Detect which cell encompasses the target text, then output its (X, Y) center coordinate. 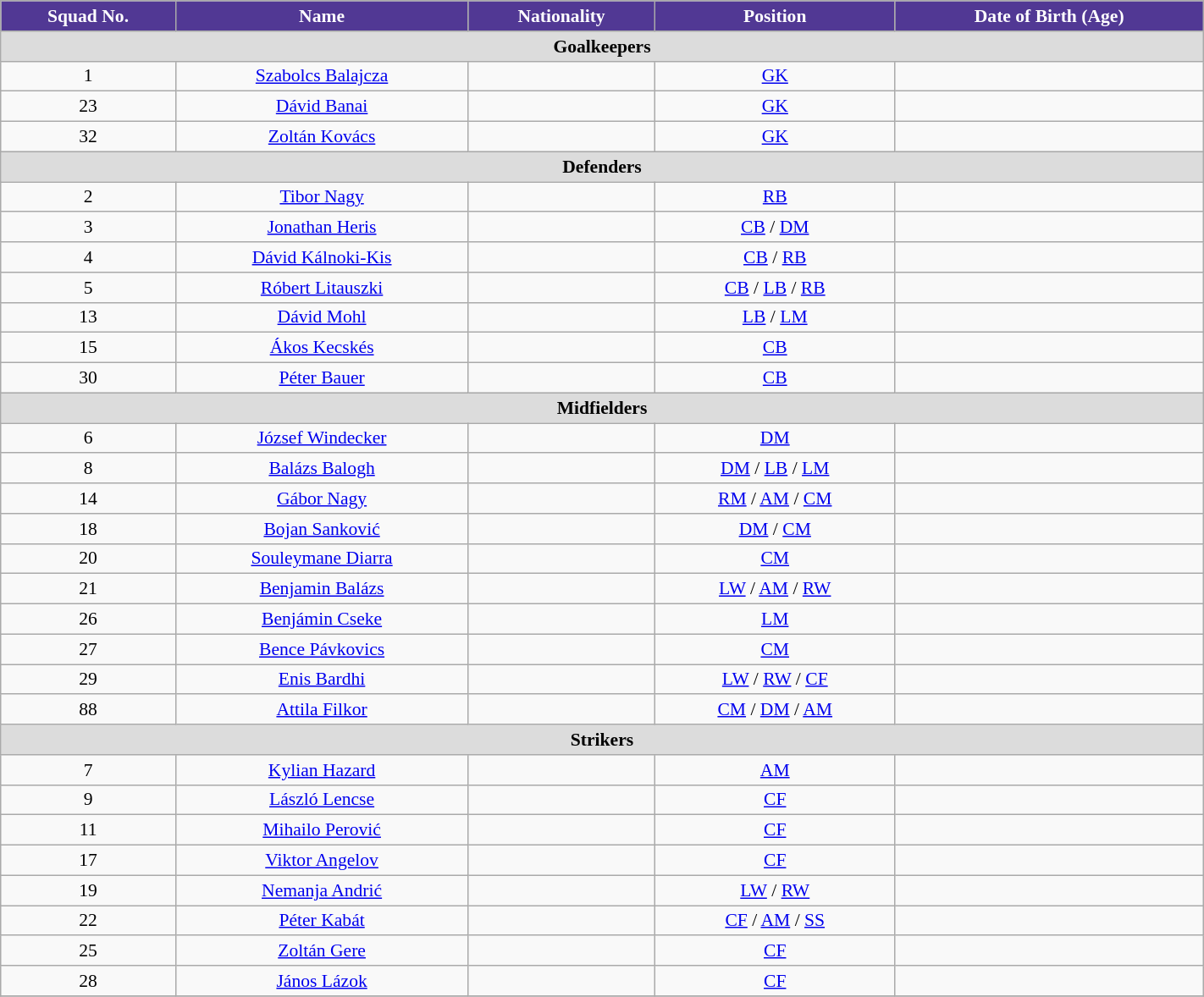
Dávid Kálnoki-Kis (322, 257)
20 (88, 559)
DM (775, 438)
LB / LM (775, 317)
AM (775, 770)
LW / RW (775, 890)
CB / DM (775, 228)
3 (88, 228)
Péter Bauer (322, 378)
4 (88, 257)
Position (775, 16)
CF / AM / SS (775, 921)
8 (88, 469)
7 (88, 770)
23 (88, 107)
21 (88, 589)
DM / LB / LM (775, 469)
19 (88, 890)
CB / LB / RB (775, 288)
Benjamin Balázs (322, 589)
27 (88, 649)
Róbert Litauszki (322, 288)
Bojan Sanković (322, 529)
RM / AM / CM (775, 499)
9 (88, 800)
32 (88, 137)
25 (88, 951)
Zoltán Gere (322, 951)
Defenders (602, 167)
17 (88, 861)
Squad No. (88, 16)
József Windecker (322, 438)
Gábor Nagy (322, 499)
Viktor Angelov (322, 861)
Nemanja Andrić (322, 890)
18 (88, 529)
LW / AM / RW (775, 589)
11 (88, 830)
29 (88, 680)
RB (775, 197)
Ákos Kecskés (322, 348)
Date of Birth (Age) (1049, 16)
Zoltán Kovács (322, 137)
Nationality (562, 16)
Dávid Mohl (322, 317)
5 (88, 288)
6 (88, 438)
Attila Filkor (322, 710)
Szabolcs Balajcza (322, 76)
Benjámin Cseke (322, 620)
Strikers (602, 740)
János Lázok (322, 981)
László Lencse (322, 800)
CM / DM / AM (775, 710)
Enis Bardhi (322, 680)
Péter Kabát (322, 921)
Dávid Banai (322, 107)
14 (88, 499)
Midfielders (602, 408)
28 (88, 981)
Balázs Balogh (322, 469)
LM (775, 620)
22 (88, 921)
30 (88, 378)
Mihailo Perović (322, 830)
13 (88, 317)
15 (88, 348)
88 (88, 710)
Tibor Nagy (322, 197)
LW / RW / CF (775, 680)
Bence Pávkovics (322, 649)
2 (88, 197)
CB / RB (775, 257)
Kylian Hazard (322, 770)
Souleymane Diarra (322, 559)
1 (88, 76)
DM / CM (775, 529)
Jonathan Heris (322, 228)
Goalkeepers (602, 47)
Name (322, 16)
26 (88, 620)
